Locate the cell with the specified text and output its (X, Y) center coordinate. 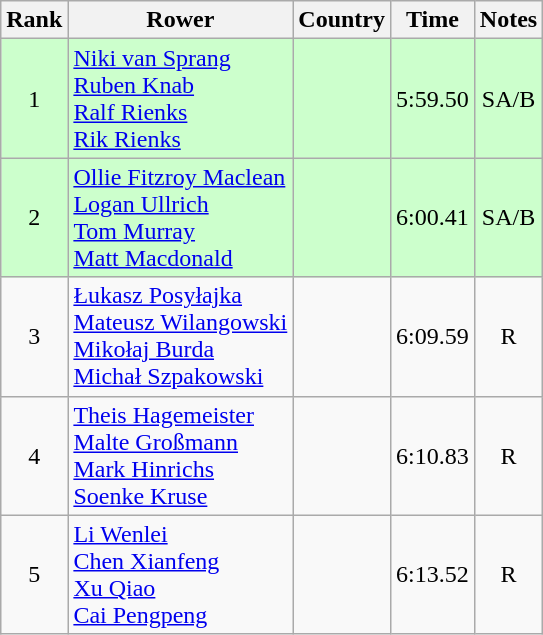
6:09.59 (433, 336)
Theis HagemeisterMalte GroßmannMark HinrichsSoenke Kruse (180, 456)
3 (34, 336)
Niki van SprangRuben KnabRalf RienksRik Rienks (180, 98)
5 (34, 574)
Ollie Fitzroy MacleanLogan UllrichTom MurrayMatt Macdonald (180, 218)
Time (433, 20)
6:10.83 (433, 456)
Łukasz PosyłajkaMateusz WilangowskiMikołaj BurdaMichał Szpakowski (180, 336)
5:59.50 (433, 98)
Rower (180, 20)
Country (342, 20)
6:00.41 (433, 218)
1 (34, 98)
4 (34, 456)
6:13.52 (433, 574)
Rank (34, 20)
Notes (508, 20)
2 (34, 218)
Li WenleiChen XianfengXu QiaoCai Pengpeng (180, 574)
